Identify which cell holds the provided text, then report its (x, y) central coordinate. 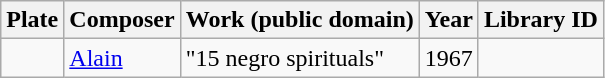
1967 (448, 58)
Library ID (540, 20)
Plate (32, 20)
Year (448, 20)
Work (public domain) (300, 20)
"15 negro spirituals" (300, 58)
Composer (122, 20)
Alain (122, 58)
